Detect which cell encompasses the target text, then output its (x, y) center coordinate. 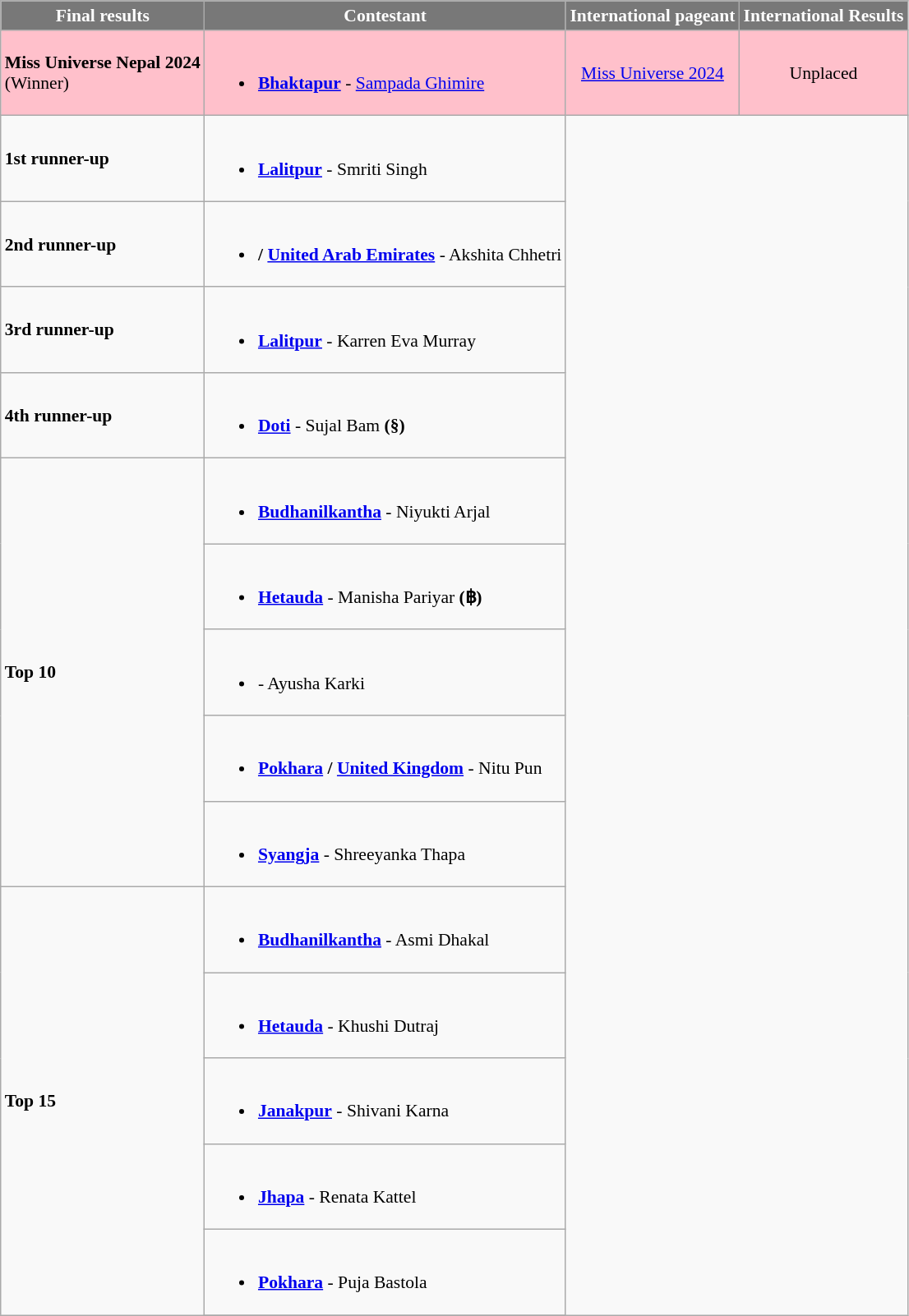
Hetauda - Khushi Dutraj (385, 1015)
Top 15 (103, 1101)
3rd runner-up (103, 330)
International pageant (653, 16)
Doti - Sujal Bam (§) (385, 416)
Janakpur - Shivani Karna (385, 1101)
Unplaced (824, 73)
Contestant (385, 16)
1st runner-up (103, 159)
Lalitpur - Karren Eva Murray (385, 330)
Jhapa - Renata Kattel (385, 1187)
Pokhara - Puja Bastola (385, 1272)
Budhanilkantha - Asmi Dhakal (385, 930)
Budhanilkantha - Niyukti Arjal (385, 501)
Miss Universe Nepal 2024(Winner) (103, 73)
Miss Universe 2024 (653, 73)
- Ayusha Karki (385, 673)
Lalitpur - Smriti Singh (385, 159)
Bhaktapur - Sampada Ghimire (385, 73)
Syangja - Shreeyanka Thapa (385, 844)
Final results (103, 16)
International Results (824, 16)
/ United Arab Emirates - Akshita Chhetri (385, 244)
2nd runner-up (103, 244)
Hetauda - Manisha Pariyar (฿) (385, 587)
Top 10 (103, 672)
4th runner-up (103, 416)
Pokhara / United Kingdom - Nitu Pun (385, 758)
